Return the (x, y) coordinate for the center point of the cell that contains the specified text.  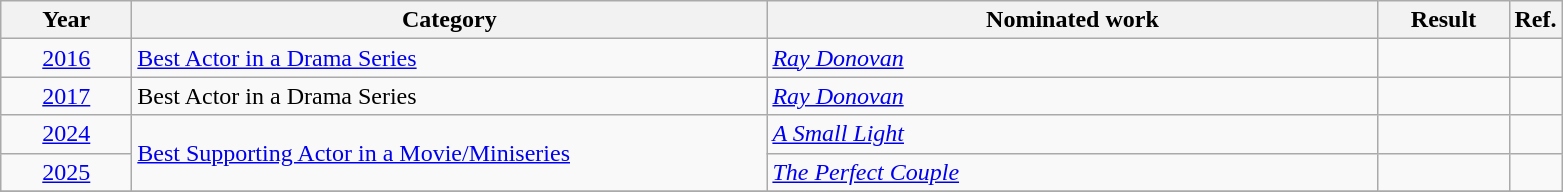
Year (66, 20)
2025 (66, 172)
2016 (66, 58)
2024 (66, 134)
Nominated work (1072, 20)
2017 (66, 96)
A Small Light (1072, 134)
Category (450, 20)
Result (1444, 20)
Best Supporting Actor in a Movie/Miniseries (450, 153)
Ref. (1536, 20)
The Perfect Couple (1072, 172)
